Return [x, y] of the center of cell containing provided text 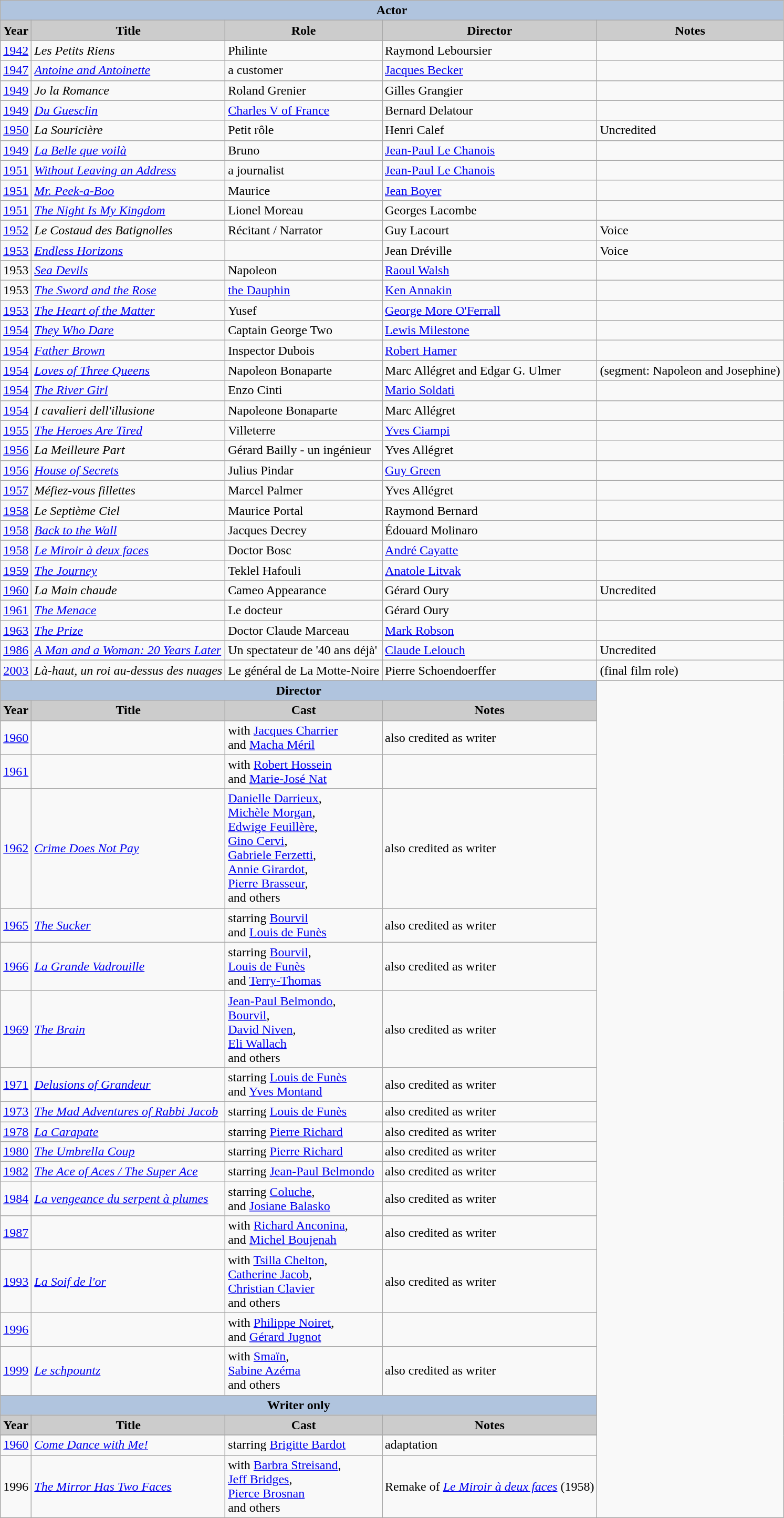
The Sword and the Rose [128, 291]
the Dauphin [304, 291]
Bruno [304, 150]
A Man and a Woman: 20 Years Later [128, 650]
Marc Allégret and Edgar G. Ulmer [489, 370]
starring Jean-Paul Belmondo [304, 1172]
The River Girl [128, 390]
with Robert Hosseinand Marie-José Nat [304, 771]
1982 [16, 1172]
Jacques Decrey [304, 530]
Inspector Dubois [304, 350]
1969 [16, 1029]
The Heart of the Matter [128, 311]
a customer [304, 70]
Jean Boyer [489, 190]
Delusions of Grandeur [128, 1085]
(segment: Napoleon and Josephine) [690, 370]
starring Bourvil, Louis de Funès and Terry-Thomas [304, 966]
House of Secrets [128, 470]
Doctor Claude Marceau [304, 631]
(final film role) [690, 670]
The Heroes Are Tired [128, 430]
Antoine and Antoinette [128, 70]
Philinte [304, 50]
Role [304, 30]
1959 [16, 570]
1980 [16, 1152]
La Souricière [128, 130]
Danielle Darrieux, Michèle Morgan, Edwige Feuillère, Gino Cervi, Gabriele Ferzetti,Annie Girardot, Pierre Brasseur, and others [304, 848]
Jean Dréville [489, 251]
with Philippe Noiret,and Gérard Jugnot [304, 1329]
1963 [16, 631]
Là-haut, un roi au-dessus des nuages [128, 670]
with Jacques Charrierand Macha Méril [304, 738]
Le Septième Ciel [128, 510]
Doctor Bosc [304, 550]
Anatole Litvak [489, 570]
Gilles Grangier [489, 90]
André Cayatte [489, 550]
Maurice [304, 190]
1957 [16, 490]
1950 [16, 130]
Actor [392, 11]
Yves Ciampi [489, 430]
a journalist [304, 170]
Mark Robson [489, 631]
La Meilleure Part [128, 450]
La Main chaude [128, 591]
Enzo Cinti [304, 390]
Pierre Schoendoerffer [489, 670]
The Brain [128, 1029]
Raoul Walsh [489, 271]
Marcel Palmer [304, 490]
Jean-Paul Belmondo, Bourvil, David Niven, Eli Wallach and others [304, 1029]
Jo la Romance [128, 90]
Roland Grenier [304, 90]
1971 [16, 1085]
1955 [16, 430]
The Menace [128, 611]
1993 [16, 1281]
Le Costaud des Batignolles [128, 230]
Henri Calef [489, 130]
George More O'Ferrall [489, 311]
Le Miroir à deux faces [128, 550]
Guy Lacourt [489, 230]
Ken Annakin [489, 291]
Napoleon [304, 271]
Back to the Wall [128, 530]
Mario Soldati [489, 390]
1952 [16, 230]
starring Brigitte Bardot [304, 1445]
The Umbrella Coup [128, 1152]
La Carapate [128, 1131]
1965 [16, 925]
Sea Devils [128, 271]
Un spectateur de '40 ans déjà' [304, 650]
La vengeance du serpent à plumes [128, 1199]
1973 [16, 1111]
Raymond Leboursier [489, 50]
1986 [16, 650]
starring Bourviland Louis de Funès [304, 925]
I cavalieri dell'illusione [128, 410]
1984 [16, 1199]
Father Brown [128, 350]
with Tsilla Chelton,Catherine Jacob,Christian Clavier and others [304, 1281]
Récitant / Narrator [304, 230]
with Barbra Streisand, Jeff Bridges,Pierce Brosnan and others [304, 1486]
1962 [16, 848]
1987 [16, 1233]
with Smaïn,Sabine Azéma and others [304, 1371]
1978 [16, 1131]
They Who Dare [128, 331]
Le schpountz [128, 1371]
Lionel Moreau [304, 210]
Loves of Three Queens [128, 370]
Charles V of France [304, 110]
1942 [16, 50]
Guy Green [489, 470]
The Night Is My Kingdom [128, 210]
Le général de La Motte-Noire [304, 670]
La Grande Vadrouille [128, 966]
Writer only [299, 1405]
Crime Does Not Pay [128, 848]
1947 [16, 70]
Teklel Hafouli [304, 570]
Méfiez-vous fillettes [128, 490]
Captain George Two [304, 331]
Les Petits Riens [128, 50]
Remake of Le Miroir à deux faces (1958) [489, 1486]
The Sucker [128, 925]
Bernard Delatour [489, 110]
adaptation [489, 1445]
starring Louis de Funèsand Yves Montand [304, 1085]
1999 [16, 1371]
Claude Lelouch [489, 650]
2003 [16, 670]
Napoleon Bonaparte [304, 370]
Endless Horizons [128, 251]
starring Louis de Funès [304, 1111]
1966 [16, 966]
Marc Allégret [489, 410]
Le docteur [304, 611]
Gérard Bailly - un ingénieur [304, 450]
Cameo Appearance [304, 591]
Mr. Peek-a-Boo [128, 190]
The Mad Adventures of Rabbi Jacob [128, 1111]
Napoleone Bonaparte [304, 410]
The Ace of Aces / The Super Ace [128, 1172]
The Journey [128, 570]
Édouard Molinaro [489, 530]
Yusef [304, 311]
Jacques Becker [489, 70]
The Mirror Has Two Faces [128, 1486]
starring Coluche,and Josiane Balasko [304, 1199]
Come Dance with Me! [128, 1445]
Julius Pindar [304, 470]
Du Guesclin [128, 110]
La Belle que voilà [128, 150]
Georges Lacombe [489, 210]
Petit rôle [304, 130]
Without Leaving an Address [128, 170]
Lewis Milestone [489, 331]
The Prize [128, 631]
Robert Hamer [489, 350]
La Soif de l'or [128, 1281]
Raymond Bernard [489, 510]
Villeterre [304, 430]
Maurice Portal [304, 510]
with Richard Anconina,and Michel Boujenah [304, 1233]
